Return [X, Y] of the center of cell containing provided text 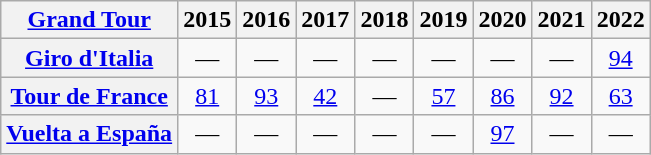
Vuelta a España [90, 134]
2016 [266, 20]
Giro d'Italia [90, 58]
Tour de France [90, 96]
86 [502, 96]
97 [502, 134]
2018 [384, 20]
81 [208, 96]
57 [444, 96]
94 [620, 58]
63 [620, 96]
2019 [444, 20]
2017 [326, 20]
93 [266, 96]
Grand Tour [90, 20]
92 [562, 96]
2021 [562, 20]
2015 [208, 20]
2022 [620, 20]
42 [326, 96]
2020 [502, 20]
